Locate the cell with the specified text and output its [X, Y] center coordinate. 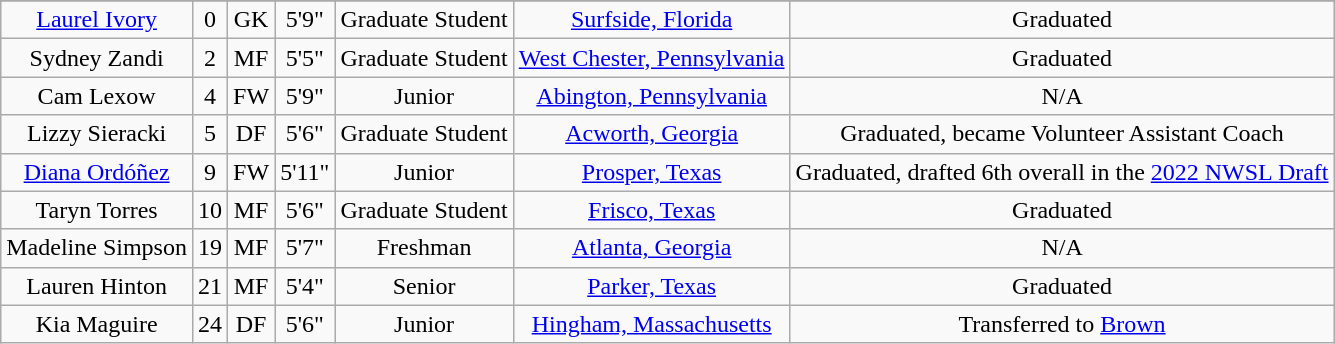
5'11" [305, 172]
Madeline Simpson [97, 248]
10 [210, 210]
Hingham, Massachusetts [652, 324]
Atlanta, Georgia [652, 248]
5 [210, 134]
Graduated, drafted 6th overall in the 2022 NWSL Draft [1062, 172]
West Chester, Pennsylvania [652, 58]
Sydney Zandi [97, 58]
Parker, Texas [652, 286]
2 [210, 58]
Prosper, Texas [652, 172]
Lizzy Sieracki [97, 134]
Diana Ordóñez [97, 172]
Laurel Ivory [97, 20]
4 [210, 96]
Graduated, became Volunteer Assistant Coach [1062, 134]
9 [210, 172]
Abington, Pennsylvania [652, 96]
5'4" [305, 286]
GK [252, 20]
Frisco, Texas [652, 210]
Transferred to Brown [1062, 324]
Surfside, Florida [652, 20]
Cam Lexow [97, 96]
Lauren Hinton [97, 286]
5'5" [305, 58]
21 [210, 286]
Freshman [424, 248]
19 [210, 248]
Acworth, Georgia [652, 134]
0 [210, 20]
Taryn Torres [97, 210]
5'7" [305, 248]
Kia Maguire [97, 324]
Senior [424, 286]
24 [210, 324]
